Return [X, Y] of the center of cell containing provided text 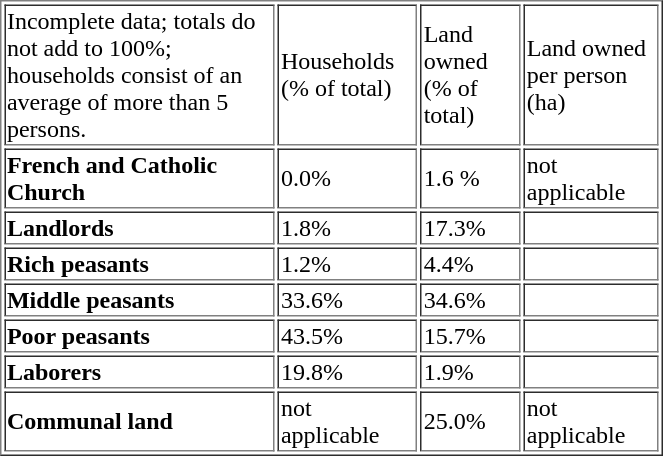
1.6 % [471, 178]
Incomplete data; totals do not add to 100%; households consist of an average of more than 5 persons. [140, 74]
17.3% [471, 228]
1.8% [348, 228]
43.5% [348, 336]
Communal land [140, 422]
Households (% of total) [348, 74]
Laborers [140, 372]
25.0% [471, 422]
Middle peasants [140, 300]
Landlords [140, 228]
33.6% [348, 300]
4.4% [471, 264]
15.7% [471, 336]
Rich peasants [140, 264]
19.8% [348, 372]
Land owned (% of total) [471, 74]
34.6% [471, 300]
1.9% [471, 372]
0.0% [348, 178]
1.2% [348, 264]
Land owned per person (ha) [592, 74]
French and Catholic Church [140, 178]
Poor peasants [140, 336]
